Output the [x, y] coordinate of the center of the cell containing the given text.  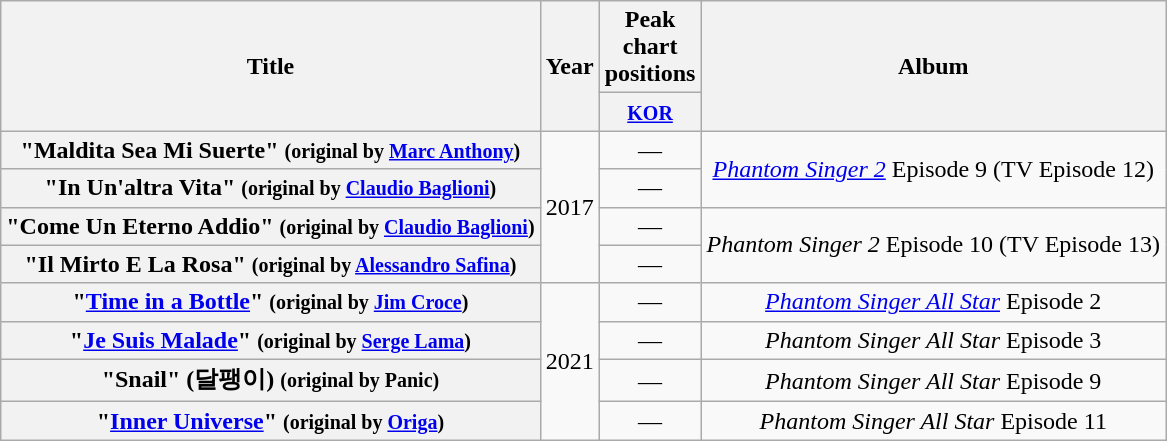
Title [270, 66]
Year [570, 66]
2021 [570, 362]
2017 [570, 207]
Phantom Singer All Star Episode 2 [934, 302]
Phantom Singer 2 Episode 10 (TV Episode 13) [934, 245]
"Inner Universe" (original by Origa) [270, 421]
Album [934, 66]
"In Un'altra Vita" (original by Claudio Baglioni) [270, 188]
Phantom Singer All Star Episode 11 [934, 421]
KOR [650, 112]
"Maldita Sea Mi Suerte" (original by Marc Anthony) [270, 150]
"Come Un Eterno Addio" (original by Claudio Baglioni) [270, 226]
Phantom Singer All Star Episode 3 [934, 340]
Phantom Singer 2 Episode 9 (TV Episode 12) [934, 169]
Peak chart positions [650, 47]
"Je Suis Malade" (original by Serge Lama) [270, 340]
"Il Mirto E La Rosa" (original by Alessandro Safina) [270, 264]
"Snail" (달팽이) (original by Panic) [270, 380]
Phantom Singer All Star Episode 9 [934, 380]
"Time in a Bottle" (original by Jim Croce) [270, 302]
